Scan for the cell matching the given text and deliver its [x, y] coordinate at center. 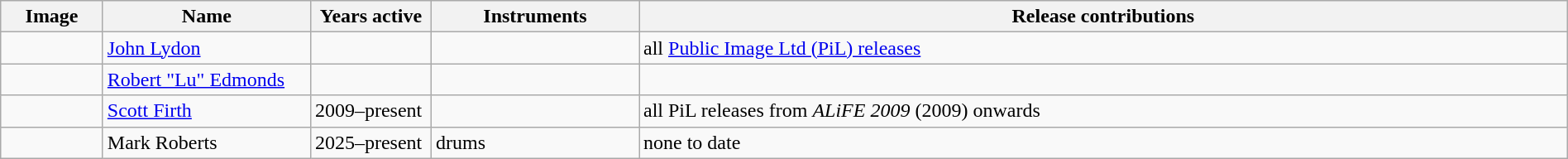
Image [52, 17]
Release contributions [1103, 17]
Mark Roberts [207, 142]
Instruments [534, 17]
2025–present [370, 142]
John Lydon [207, 48]
all Public Image Ltd (PiL) releases [1103, 48]
all PiL releases from ALiFE 2009 (2009) onwards [1103, 111]
Robert "Lu" Edmonds [207, 79]
Scott Firth [207, 111]
2009–present [370, 111]
Years active [370, 17]
Name [207, 17]
drums [534, 142]
none to date [1103, 142]
